Output the (X, Y) coordinate of the center of the cell containing the given text.  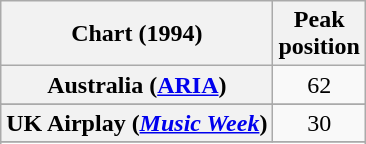
Peakposition (319, 34)
Chart (1994) (137, 34)
62 (319, 85)
UK Airplay (Music Week) (137, 123)
30 (319, 123)
Australia (ARIA) (137, 85)
